Find where the given text appears and provide that cell's center as [X, Y] coordinate. 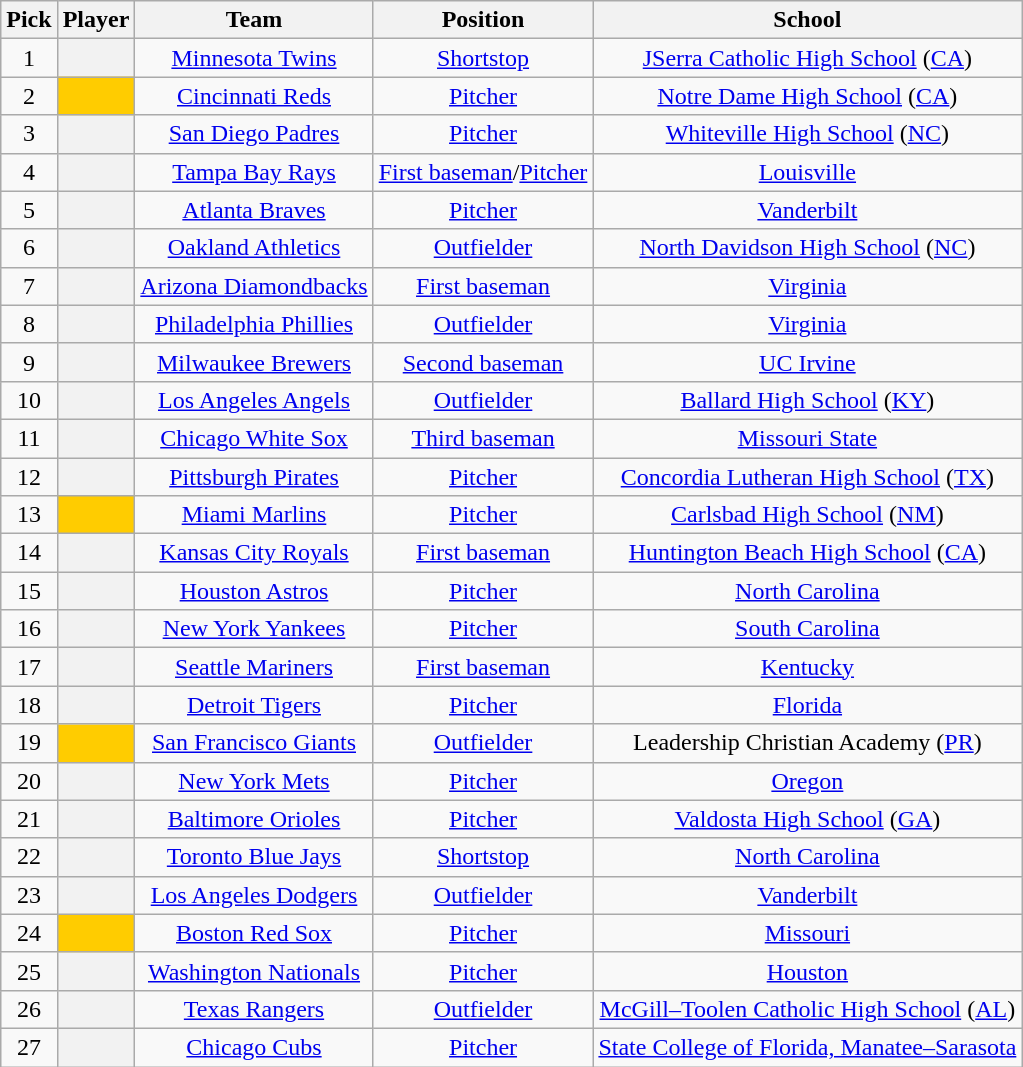
Valdosta High School (GA) [808, 819]
First baseman/Pitcher [483, 172]
Louisville [808, 172]
Tampa Bay Rays [254, 172]
Pittsburgh Pirates [254, 477]
6 [29, 248]
14 [29, 553]
15 [29, 591]
McGill–Toolen Catholic High School (AL) [808, 1009]
Chicago Cubs [254, 1047]
1 [29, 58]
Kansas City Royals [254, 553]
Carlsbad High School (NM) [808, 515]
Pick [29, 20]
San Diego Padres [254, 134]
13 [29, 515]
Houston Astros [254, 591]
19 [29, 743]
Los Angeles Dodgers [254, 895]
Houston [808, 971]
Huntington Beach High School (CA) [808, 553]
San Francisco Giants [254, 743]
Team [254, 20]
Minnesota Twins [254, 58]
New York Mets [254, 781]
Milwaukee Brewers [254, 362]
Cincinnati Reds [254, 96]
3 [29, 134]
9 [29, 362]
South Carolina [808, 629]
Oregon [808, 781]
22 [29, 857]
8 [29, 324]
23 [29, 895]
Second baseman [483, 362]
Chicago White Sox [254, 438]
4 [29, 172]
North Davidson High School (NC) [808, 248]
25 [29, 971]
UC Irvine [808, 362]
11 [29, 438]
2 [29, 96]
21 [29, 819]
20 [29, 781]
JSerra Catholic High School (CA) [808, 58]
Concordia Lutheran High School (TX) [808, 477]
Toronto Blue Jays [254, 857]
Miami Marlins [254, 515]
Missouri State [808, 438]
Whiteville High School (NC) [808, 134]
Florida [808, 705]
Leadership Christian Academy (PR) [808, 743]
School [808, 20]
Third baseman [483, 438]
Los Angeles Angels [254, 400]
Oakland Athletics [254, 248]
Notre Dame High School (CA) [808, 96]
Atlanta Braves [254, 210]
Seattle Mariners [254, 667]
Position [483, 20]
18 [29, 705]
26 [29, 1009]
Baltimore Orioles [254, 819]
Detroit Tigers [254, 705]
12 [29, 477]
10 [29, 400]
24 [29, 933]
Missouri [808, 933]
New York Yankees [254, 629]
Boston Red Sox [254, 933]
Arizona Diamondbacks [254, 286]
Philadelphia Phillies [254, 324]
27 [29, 1047]
5 [29, 210]
State College of Florida, Manatee–Sarasota [808, 1047]
Player [96, 20]
17 [29, 667]
Texas Rangers [254, 1009]
7 [29, 286]
Kentucky [808, 667]
Washington Nationals [254, 971]
16 [29, 629]
Ballard High School (KY) [808, 400]
